Capture the cell that displays the provided text and extract its [x, y] central coordinate. 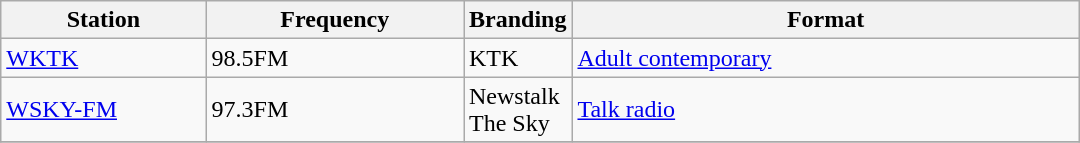
Newstalk The Sky [518, 110]
Branding [518, 20]
KTK [518, 58]
Station [104, 20]
WSKY-FM [104, 110]
97.3FM [334, 110]
Adult contemporary [826, 58]
Format [826, 20]
Frequency [334, 20]
Talk radio [826, 110]
98.5FM [334, 58]
WKTK [104, 58]
